Search for the cell housing the specified text and yield its [X, Y] center coordinate. 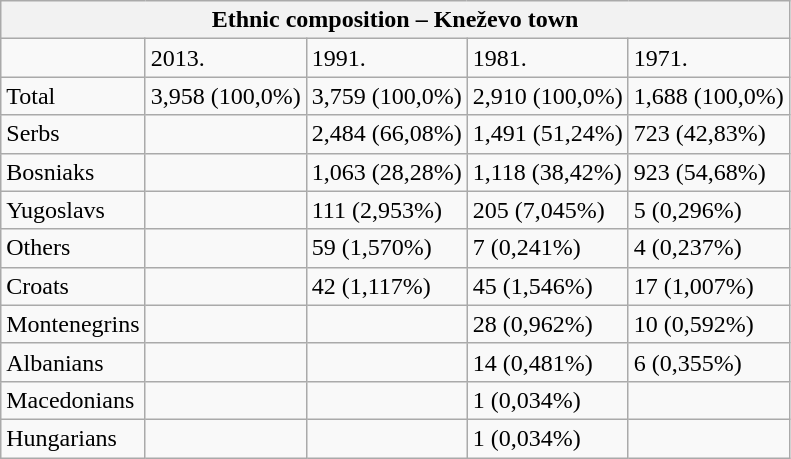
Hungarians [73, 438]
1,688 (100,0%) [708, 96]
3,759 (100,0%) [386, 96]
2,484 (66,08%) [386, 134]
Serbs [73, 134]
923 (54,68%) [708, 172]
5 (0,296%) [708, 210]
2,910 (100,0%) [548, 96]
28 (0,962%) [548, 324]
14 (0,481%) [548, 362]
Yugoslavs [73, 210]
1981. [548, 58]
2013. [226, 58]
Total [73, 96]
1991. [386, 58]
Albanians [73, 362]
1,118 (38,42%) [548, 172]
3,958 (100,0%) [226, 96]
1971. [708, 58]
1,063 (28,28%) [386, 172]
Others [73, 248]
Ethnic composition – Kneževo town [396, 20]
723 (42,83%) [708, 134]
111 (2,953%) [386, 210]
4 (0,237%) [708, 248]
10 (0,592%) [708, 324]
6 (0,355%) [708, 362]
Macedonians [73, 400]
42 (1,117%) [386, 286]
17 (1,007%) [708, 286]
1,491 (51,24%) [548, 134]
Montenegrins [73, 324]
45 (1,546%) [548, 286]
Bosniaks [73, 172]
205 (7,045%) [548, 210]
59 (1,570%) [386, 248]
Croats [73, 286]
7 (0,241%) [548, 248]
